From the cell containing the given text, extract its center point as [X, Y] coordinate. 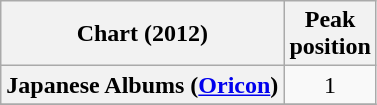
Peakposition [330, 34]
Japanese Albums (Oricon) [142, 85]
Chart (2012) [142, 34]
1 [330, 85]
